Capture the cell that displays the provided text and extract its [X, Y] central coordinate. 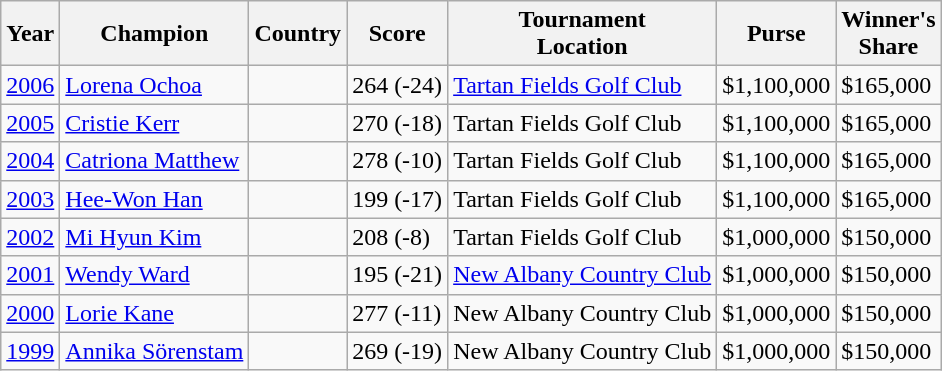
Winner'sShare [888, 34]
2005 [30, 123]
Lorena Ochoa [154, 85]
Mi Hyun Kim [154, 237]
Champion [154, 34]
Score [398, 34]
199 (-17) [398, 199]
277 (-11) [398, 313]
Wendy Ward [154, 275]
1999 [30, 351]
195 (-21) [398, 275]
Lorie Kane [154, 313]
TournamentLocation [582, 34]
2000 [30, 313]
Country [298, 34]
Cristie Kerr [154, 123]
269 (-19) [398, 351]
Annika Sörenstam [154, 351]
2001 [30, 275]
Purse [776, 34]
2002 [30, 237]
264 (-24) [398, 85]
Catriona Matthew [154, 161]
270 (-18) [398, 123]
2006 [30, 85]
208 (-8) [398, 237]
2003 [30, 199]
Year [30, 34]
2004 [30, 161]
278 (-10) [398, 161]
Hee-Won Han [154, 199]
